Provide the [x, y] coordinate of the cell's center where the given text is located.  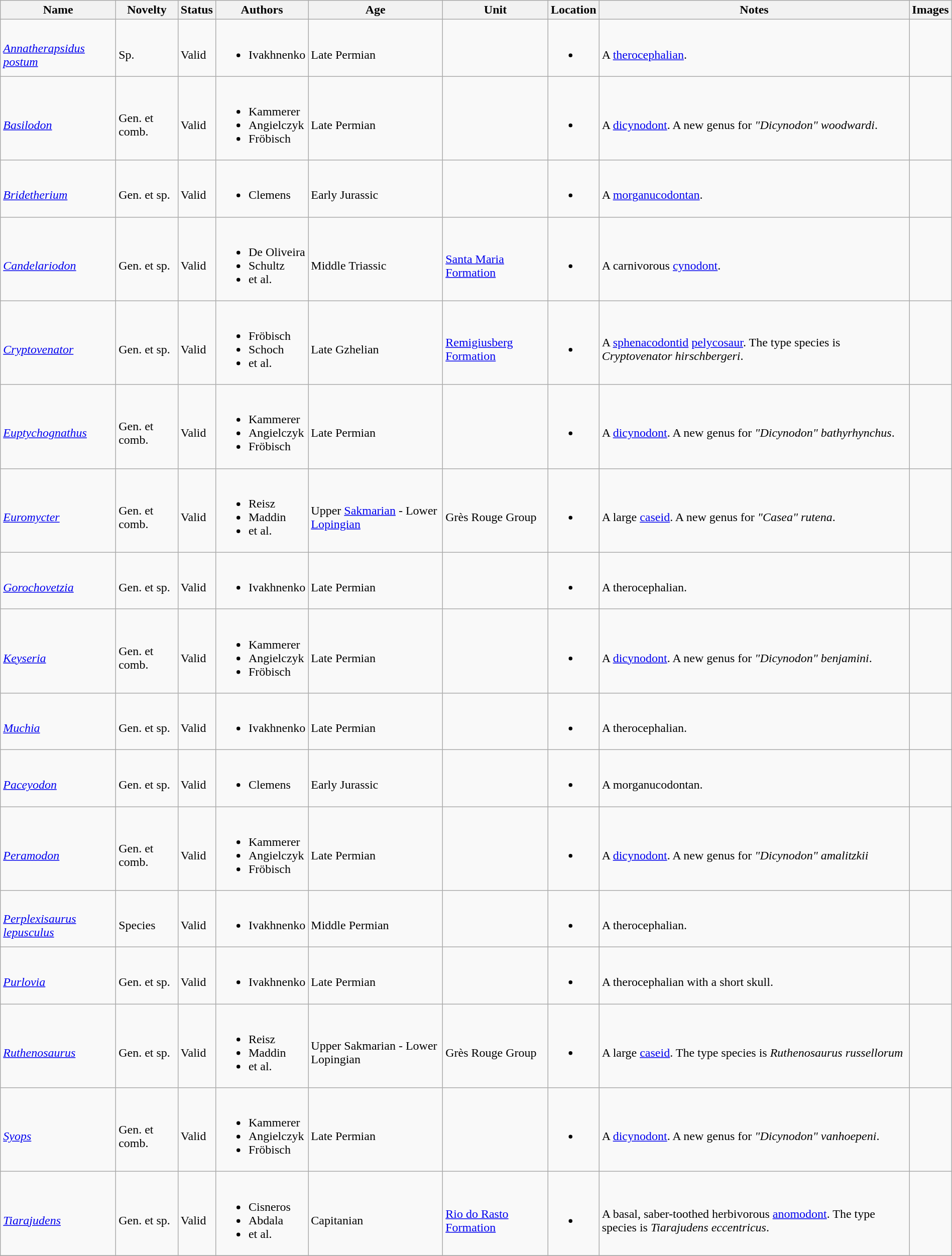
Perplexisaurus lepusculus [58, 919]
Euptychognathus [58, 427]
Santa Maria Formation [496, 259]
Status [197, 10]
FröbischSchochet al. [262, 342]
A dicynodont. A new genus for "Dicynodon" woodwardi. [754, 118]
Late Gzhelian [376, 342]
Remigiusberg Formation [496, 342]
Authors [262, 10]
A therocephalian with a short skull. [754, 976]
Bridetherium [58, 189]
Paceyodon [58, 778]
Gorochovetzia [58, 580]
A large caseid. The type species is Ruthenosaurus russellorum [754, 1046]
CisnerosAbdalaet al. [262, 1214]
Unit [496, 10]
Annatherapsidus postum [58, 48]
A dicynodont. A new genus for "Dicynodon" vanhoepeni. [754, 1129]
Basilodon [58, 118]
Cryptovenator [58, 342]
Notes [754, 10]
A dicynodont. A new genus for "Dicynodon" amalitzkii [754, 848]
De OliveiraSchultzet al. [262, 259]
A sphenacodontid pelycosaur. The type species is Cryptovenator hirschbergeri. [754, 342]
Sp. [147, 48]
Location [573, 10]
A dicynodont. A new genus for "Dicynodon" benjamini. [754, 651]
Species [147, 919]
Name [58, 10]
Middle Triassic [376, 259]
Age [376, 10]
Capitanian [376, 1214]
Peramodon [58, 848]
A basal, saber-toothed herbivorous anomodont. The type species is Tiarajudens eccentricus. [754, 1214]
Syops [58, 1129]
Candelariodon [58, 259]
A carnivorous cynodont. [754, 259]
Keyseria [58, 651]
A dicynodont. A new genus for "Dicynodon" bathyrhynchus. [754, 427]
Ruthenosaurus [58, 1046]
Purlovia [58, 976]
Images [930, 10]
A large caseid. A new genus for "Casea" rutena. [754, 510]
Rio do Rasto Formation [496, 1214]
Tiarajudens [58, 1214]
Novelty [147, 10]
Middle Permian [376, 919]
Euromycter [58, 510]
Muchia [58, 721]
